Pinpoint the cell where the given text exists, returning its [X, Y] midpoint coordinate. 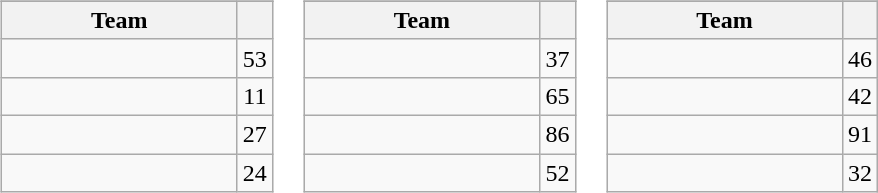
86 [558, 134]
11 [254, 96]
65 [558, 96]
53 [254, 58]
24 [254, 173]
52 [558, 173]
32 [860, 173]
42 [860, 96]
46 [860, 58]
37 [558, 58]
27 [254, 134]
91 [860, 134]
